For the text-containing cell, return its midpoint in [x, y] coordinate format. 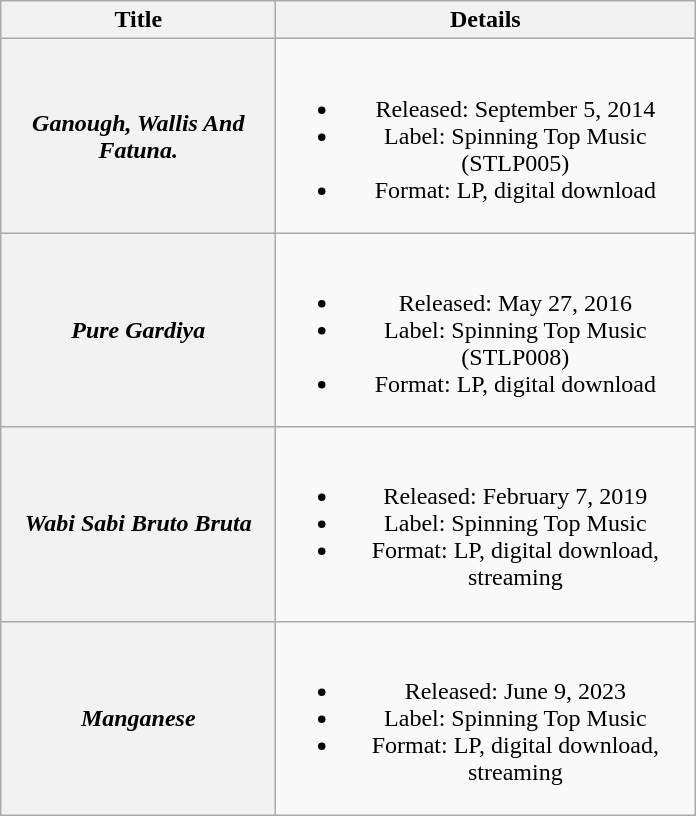
Wabi Sabi Bruto Bruta [138, 524]
Released: June 9, 2023Label: Spinning Top MusicFormat: LP, digital download, streaming [486, 718]
Released: May 27, 2016Label: Spinning Top Music (STLP008)Format: LP, digital download [486, 330]
Released: February 7, 2019Label: Spinning Top MusicFormat: LP, digital download, streaming [486, 524]
Title [138, 20]
Ganough, Wallis And Fatuna. [138, 136]
Manganese [138, 718]
Details [486, 20]
Released: September 5, 2014Label: Spinning Top Music (STLP005)Format: LP, digital download [486, 136]
Pure Gardiya [138, 330]
